Return the [x, y] coordinate for the center point of the cell that contains the specified text.  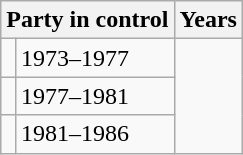
1981–1986 [94, 134]
1973–1977 [94, 58]
Party in control [88, 20]
1977–1981 [94, 96]
Years [208, 20]
